Return [x, y] of the center of cell containing provided text 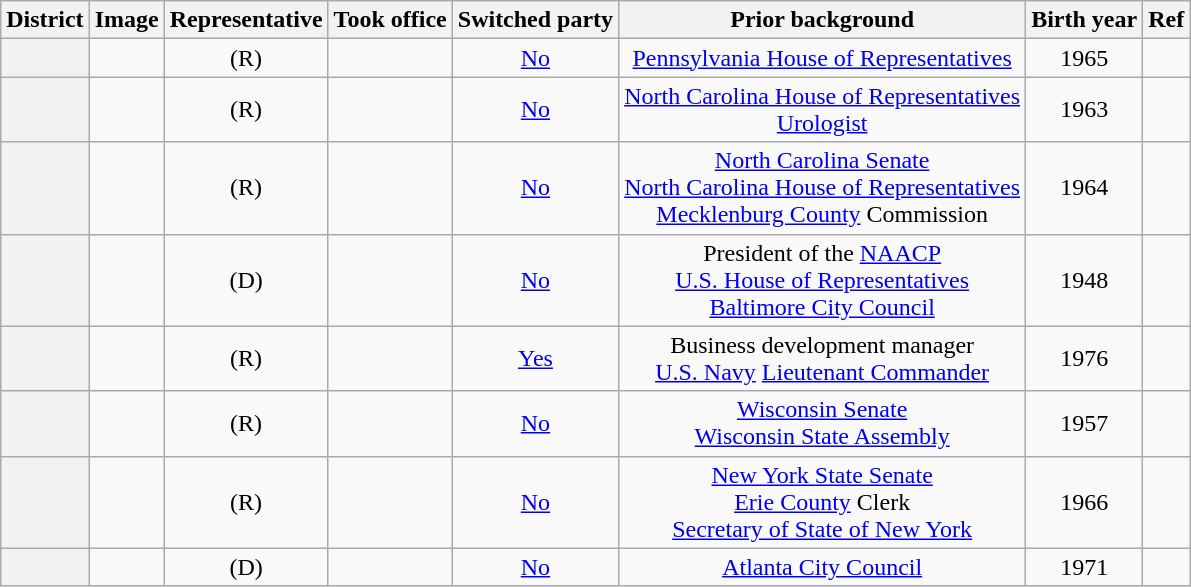
Switched party [535, 20]
Representative [246, 20]
Business development managerU.S. Navy Lieutenant Commander [822, 358]
Prior background [822, 20]
Atlanta City Council [822, 567]
North Carolina House of RepresentativesUrologist [822, 110]
Birth year [1084, 20]
New York State SenateErie County ClerkSecretary of State of New York [822, 502]
1957 [1084, 424]
Wisconsin SenateWisconsin State Assembly [822, 424]
Image [126, 20]
Pennsylvania House of Representatives [822, 58]
1966 [1084, 502]
President of the NAACPU.S. House of RepresentativesBaltimore City Council [822, 280]
Took office [390, 20]
1964 [1084, 188]
1965 [1084, 58]
Ref [1166, 20]
District [45, 20]
1976 [1084, 358]
North Carolina SenateNorth Carolina House of RepresentativesMecklenburg County Commission [822, 188]
Yes [535, 358]
1963 [1084, 110]
1971 [1084, 567]
1948 [1084, 280]
